Extract the [x, y] coordinate from the center of the cell holding the provided text.  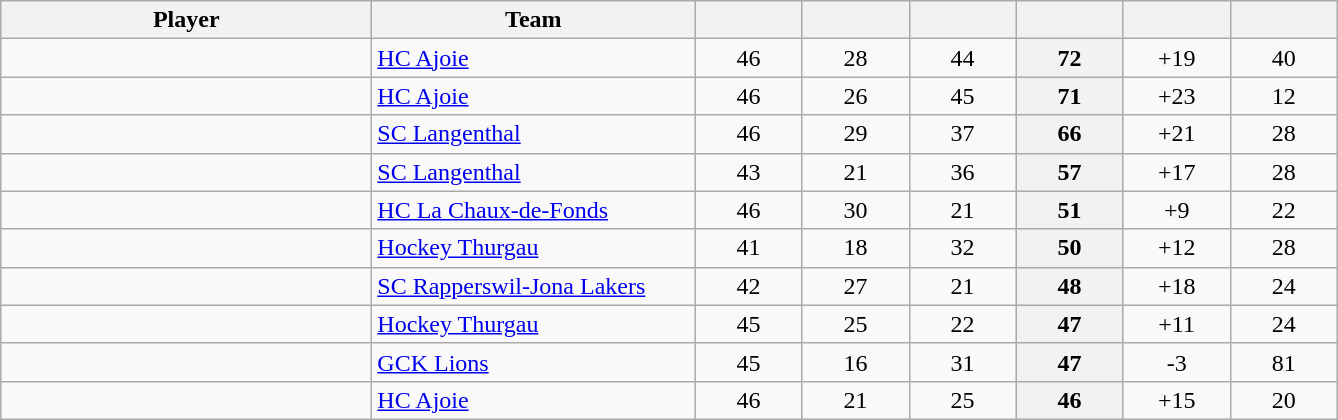
72 [1070, 58]
+19 [1176, 58]
66 [1070, 134]
18 [856, 248]
+18 [1176, 286]
12 [1284, 96]
+17 [1176, 172]
+21 [1176, 134]
81 [1284, 362]
HC La Chaux-de-Fonds [534, 210]
71 [1070, 96]
20 [1284, 400]
-3 [1176, 362]
57 [1070, 172]
+15 [1176, 400]
40 [1284, 58]
26 [856, 96]
+12 [1176, 248]
SC Rapperswil-Jona Lakers [534, 286]
42 [748, 286]
41 [748, 248]
36 [962, 172]
50 [1070, 248]
Team [534, 20]
32 [962, 248]
44 [962, 58]
GCK Lions [534, 362]
+9 [1176, 210]
31 [962, 362]
37 [962, 134]
16 [856, 362]
+11 [1176, 324]
Player [186, 20]
29 [856, 134]
48 [1070, 286]
27 [856, 286]
30 [856, 210]
+23 [1176, 96]
43 [748, 172]
51 [1070, 210]
